Find where the given text appears and provide that cell's center as [x, y] coordinate. 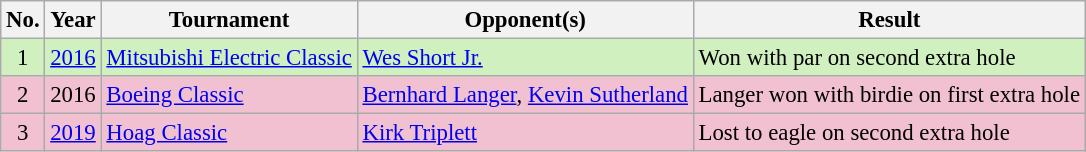
Langer won with birdie on first extra hole [889, 95]
1 [23, 58]
Lost to eagle on second extra hole [889, 133]
2019 [73, 133]
Kirk Triplett [525, 133]
Result [889, 20]
Mitsubishi Electric Classic [229, 58]
Wes Short Jr. [525, 58]
Hoag Classic [229, 133]
Tournament [229, 20]
Won with par on second extra hole [889, 58]
No. [23, 20]
3 [23, 133]
Boeing Classic [229, 95]
Opponent(s) [525, 20]
2 [23, 95]
Year [73, 20]
Bernhard Langer, Kevin Sutherland [525, 95]
